Provide the [X, Y] coordinate of the cell's center where the given text is located.  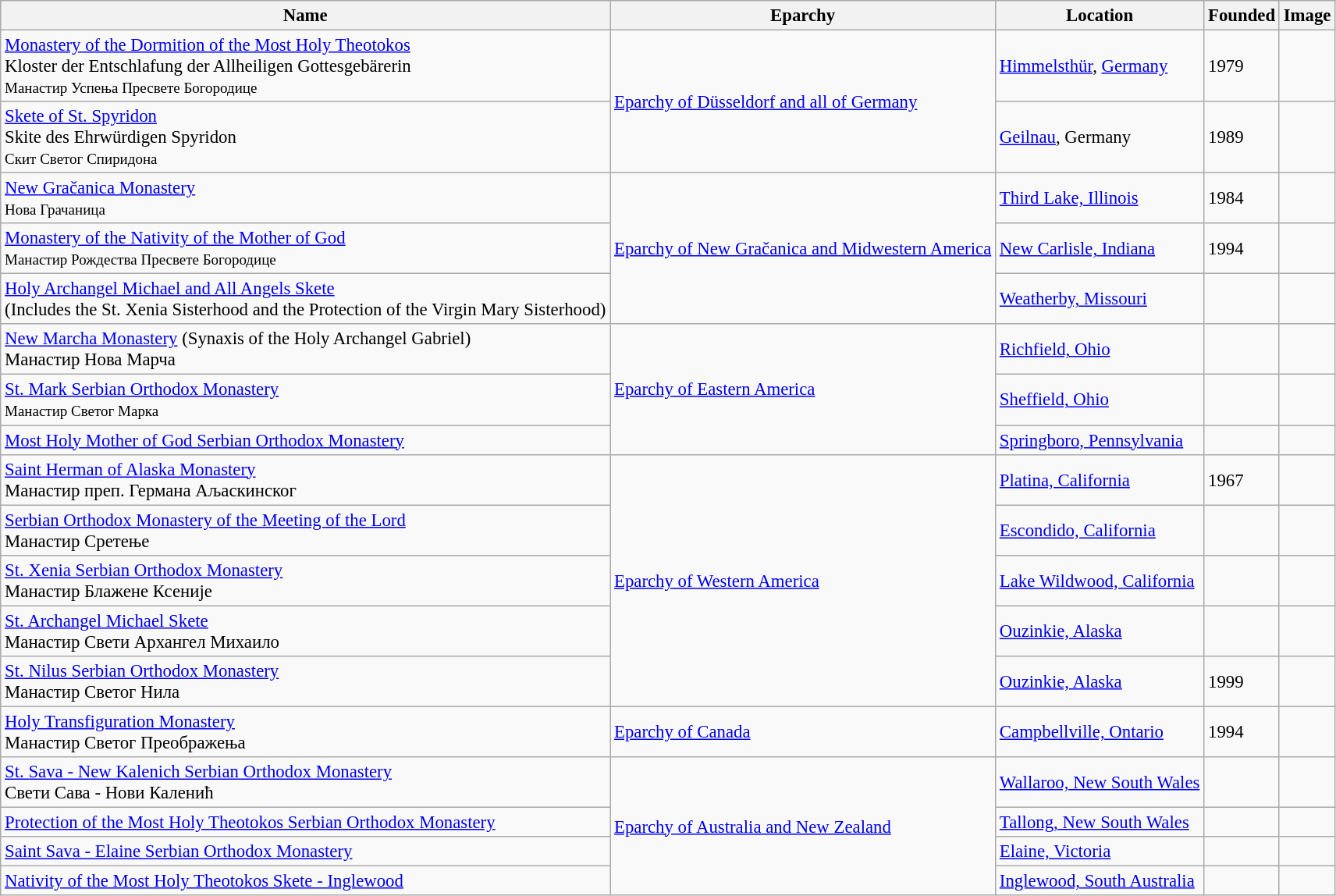
Monastery of the Dormition of the Most Holy TheotokosKloster der Entschlafung der Allheiligen GottesgebärerinМанастир Успења Пресвете Богородице [306, 66]
St. Xenia Serbian Orthodox MonasteryМанастир Блажене Ксеније [306, 581]
St. Archangel Michael SketeMанастир Свети Архангел Михаилo [306, 631]
St. Sava - New Kalenich Serbian Orthodox MonasteryСвети Сава - Нови Каленић [306, 782]
Elaine, Victoria [1100, 852]
Inglewood, South Australia [1100, 881]
1999 [1242, 682]
1967 [1242, 479]
Third Lake, Illinois [1100, 198]
Eparchy of Eastern America [803, 390]
Monastery of the Nativity of the Mother of GodМанастир Рождества Пресвете Богородице [306, 248]
Eparchy of Western America [803, 581]
Eparchy of Canada [803, 732]
Founded [1242, 16]
New Gračanica MonasteryНова Грачаница [306, 198]
Platina, California [1100, 479]
Campbellville, Ontario [1100, 732]
Tallong, New South Wales [1100, 822]
Name [306, 16]
Springboro, Pennsylvania [1100, 440]
Skete of St. SpyridonSkite des Ehrwürdigen SpyridonСкит Светог Спиридона [306, 137]
Saint Sava - Elaine Serbian Orthodox Monastery [306, 852]
Nativity of the Most Holy Theotokos Skete - Inglewood [306, 881]
Eparchy of Düsseldorf and all of Germany [803, 101]
Eparchy of New Gračanica and Midwestern America [803, 249]
Himmelsthür, Germany [1100, 66]
Eparchy [803, 16]
St. Mark Serbian Orthodox MonasteryМанастир Светог Марка [306, 400]
Saint Herman of Alaska MonasteryМанастир преп. Германа Аљаскинског [306, 479]
Lake Wildwood, California [1100, 581]
Protection of the Most Holy Theotokos Serbian Orthodox Monastery [306, 822]
1989 [1242, 137]
Escondido, California [1100, 531]
New Carlisle, Indiana [1100, 248]
Holy Archangel Michael and All Angels Skete(Includes the St. Xenia Sisterhood and the Protection of the Virgin Mary Sisterhood) [306, 300]
Serbian Orthodox Monastery of the Meeting of the LordМанастир Сретење [306, 531]
Eparchy of Australia and New Zealand [803, 826]
1984 [1242, 198]
Geilnau, Germany [1100, 137]
Image [1306, 16]
Weatherby, Missouri [1100, 300]
New Marcha Monastery (Synaxis of the Holy Archangel Gabriel)Манастир Нова Марча [306, 350]
Most Holy Mother of God Serbian Orthodox Monastery [306, 440]
Sheffield, Ohio [1100, 400]
Wallaroo, New South Wales [1100, 782]
Richfield, Ohio [1100, 350]
Holy Transfiguration MonasteryМанастир Светог Преображења [306, 732]
1979 [1242, 66]
Location [1100, 16]
St. Nilus Serbian Orthodox MonasteryМанастир Светог Нила [306, 682]
